Identify which cell holds the provided text, then report its (X, Y) central coordinate. 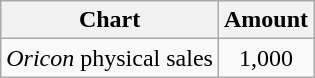
Chart (110, 20)
Oricon physical sales (110, 58)
1,000 (266, 58)
Amount (266, 20)
